Pinpoint the cell where the given text exists, returning its (x, y) midpoint coordinate. 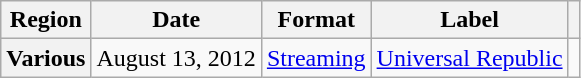
Date (176, 20)
Format (316, 20)
August 13, 2012 (176, 58)
Various (46, 58)
Label (470, 20)
Streaming (316, 58)
Universal Republic (470, 58)
Region (46, 20)
